Locate the cell with the specified text and output its (X, Y) center coordinate. 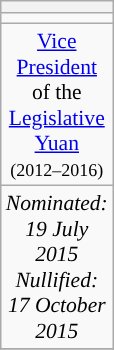
Vice President of theLegislative Yuan(2012–2016) (57, 104)
Nominated: 19 July 2015Nullified: 17 October 2015 (57, 268)
